Return the (X, Y) coordinate for the center point of the cell that contains the specified text.  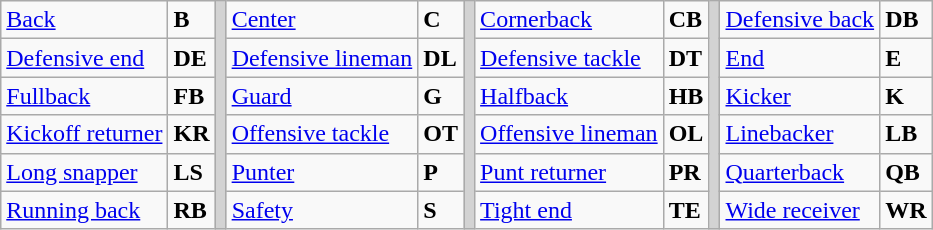
End (800, 58)
S (441, 210)
Quarterback (800, 172)
Tight end (570, 210)
Defensive tackle (570, 58)
LB (906, 134)
Fullback (84, 96)
WR (906, 210)
TE (686, 210)
Punt returner (570, 172)
Defensive back (800, 20)
K (906, 96)
Defensive lineman (322, 58)
RB (192, 210)
CB (686, 20)
DL (441, 58)
Offensive tackle (322, 134)
DE (192, 58)
B (192, 20)
Cornerback (570, 20)
DB (906, 20)
OL (686, 134)
DT (686, 58)
E (906, 58)
Kickoff returner (84, 134)
Long snapper (84, 172)
Offensive lineman (570, 134)
OT (441, 134)
G (441, 96)
Defensive end (84, 58)
HB (686, 96)
Kicker (800, 96)
Running back (84, 210)
Back (84, 20)
C (441, 20)
KR (192, 134)
FB (192, 96)
Linebacker (800, 134)
Guard (322, 96)
QB (906, 172)
Safety (322, 210)
Halfback (570, 96)
Wide receiver (800, 210)
P (441, 172)
Center (322, 20)
LS (192, 172)
Punter (322, 172)
PR (686, 172)
